Capture the cell that displays the provided text and extract its (x, y) central coordinate. 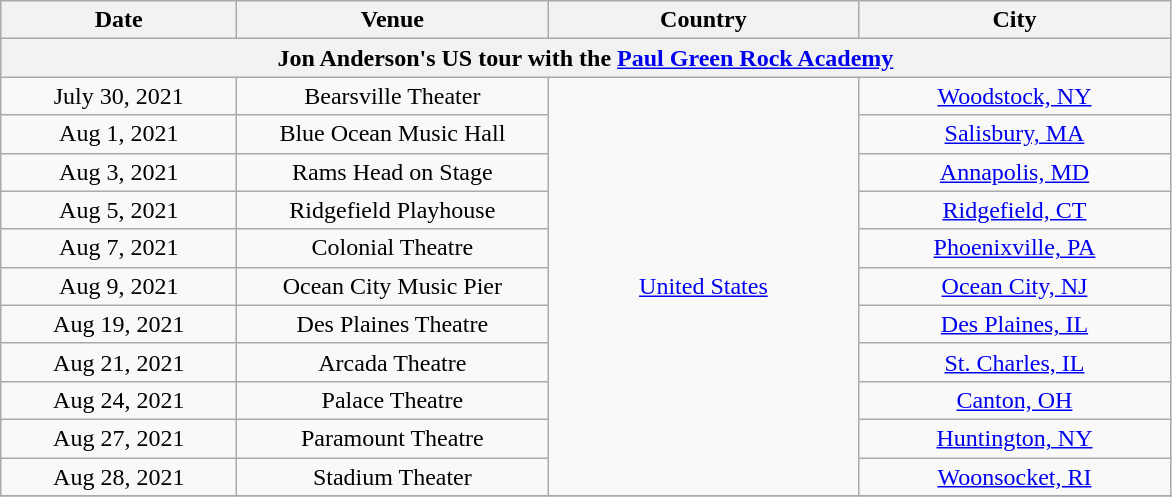
St. Charles, IL (1014, 362)
Aug 3, 2021 (119, 172)
Blue Ocean Music Hall (392, 134)
July 30, 2021 (119, 96)
Woodstock, NY (1014, 96)
Arcada Theatre (392, 362)
Phoenixville, PA (1014, 248)
United States (704, 286)
Palace Theatre (392, 400)
Ridgefield Playhouse (392, 210)
Aug 9, 2021 (119, 286)
Salisbury, MA (1014, 134)
Colonial Theatre (392, 248)
Country (704, 20)
Des Plaines, IL (1014, 324)
Aug 21, 2021 (119, 362)
Venue (392, 20)
Aug 19, 2021 (119, 324)
City (1014, 20)
Des Plaines Theatre (392, 324)
Aug 24, 2021 (119, 400)
Ridgefield, CT (1014, 210)
Jon Anderson's US tour with the Paul Green Rock Academy (586, 58)
Ocean City, NJ (1014, 286)
Aug 27, 2021 (119, 438)
Aug 1, 2021 (119, 134)
Woonsocket, RI (1014, 477)
Aug 5, 2021 (119, 210)
Aug 28, 2021 (119, 477)
Annapolis, MD (1014, 172)
Bearsville Theater (392, 96)
Date (119, 20)
Canton, OH (1014, 400)
Aug 7, 2021 (119, 248)
Stadium Theater (392, 477)
Paramount Theatre (392, 438)
Ocean City Music Pier (392, 286)
Huntington, NY (1014, 438)
Rams Head on Stage (392, 172)
